Provide the (x, y) coordinate of the cell's center where the given text is located.  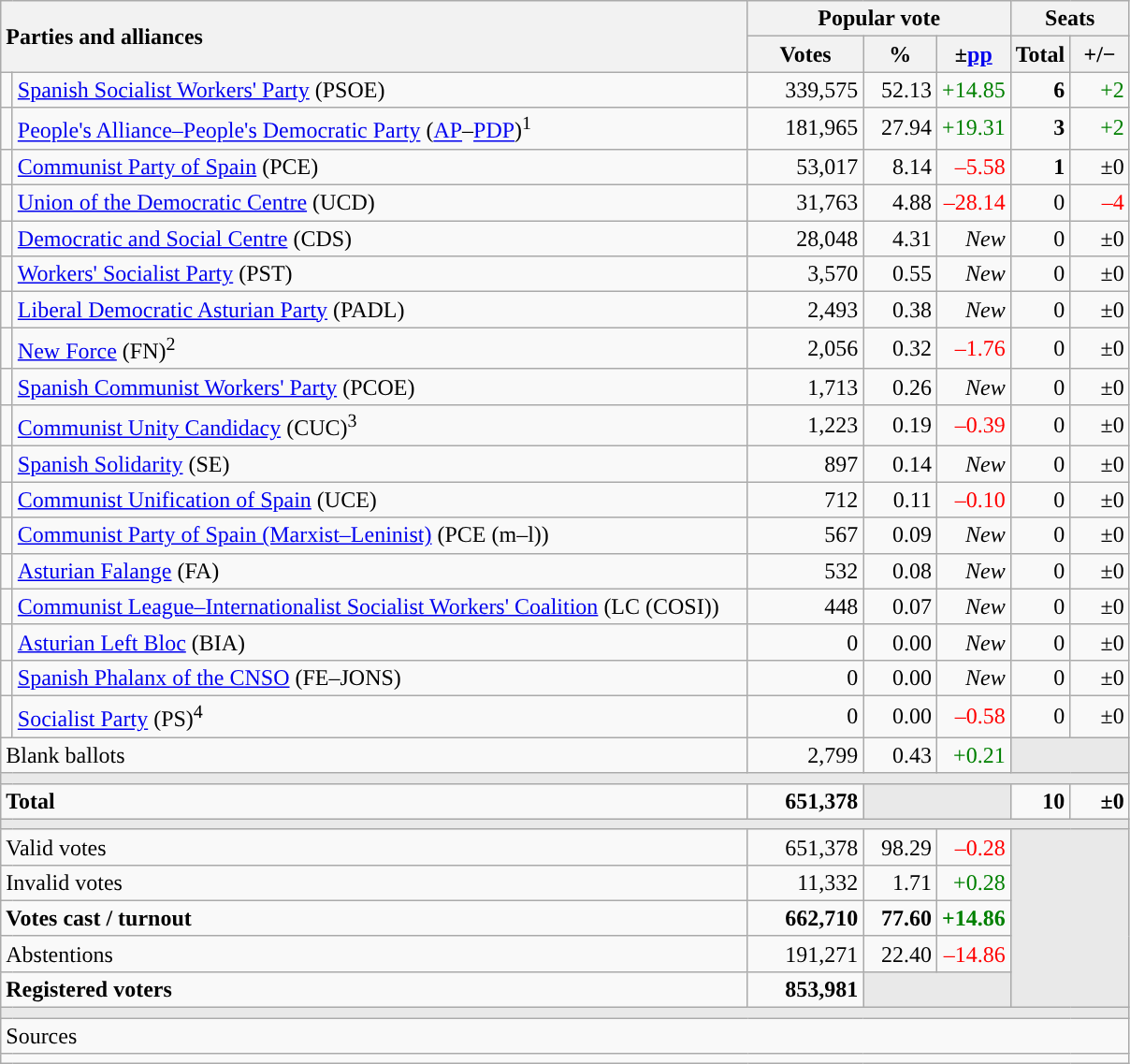
2,493 (805, 310)
Liberal Democratic Asturian Party (PADL) (380, 310)
0.43 (900, 755)
4.88 (900, 203)
% (900, 54)
–0.28 (973, 847)
31,763 (805, 203)
Parties and alliances (374, 36)
22.40 (900, 954)
181,965 (805, 129)
Blank ballots (374, 755)
+14.85 (973, 90)
Democratic and Social Centre (CDS) (380, 239)
2,799 (805, 755)
+0.28 (973, 882)
+14.86 (973, 918)
Communist Unification of Spain (UCE) (380, 500)
567 (805, 535)
+19.31 (973, 129)
532 (805, 571)
–1.76 (973, 348)
Invalid votes (374, 882)
77.60 (900, 918)
Spanish Phalanx of the CNSO (FE–JONS) (380, 678)
0.19 (900, 425)
52.13 (900, 90)
8.14 (900, 167)
191,271 (805, 954)
53,017 (805, 167)
People's Alliance–People's Democratic Party (AP–PDP)1 (380, 129)
Communist Party of Spain (Marxist–Leninist) (PCE (m–l)) (380, 535)
11,332 (805, 882)
897 (805, 464)
0.09 (900, 535)
–28.14 (973, 203)
Votes cast / turnout (374, 918)
Seats (1070, 19)
0.14 (900, 464)
Valid votes (374, 847)
0.08 (900, 571)
0.11 (900, 500)
Sources (565, 1036)
0.38 (900, 310)
0.55 (900, 274)
2,056 (805, 348)
1,223 (805, 425)
27.94 (900, 129)
Registered voters (374, 989)
Spanish Socialist Workers' Party (PSOE) (380, 90)
448 (805, 606)
28,048 (805, 239)
–14.86 (973, 954)
+/− (1100, 54)
Popular vote (879, 19)
0.07 (900, 606)
Asturian Falange (FA) (380, 571)
Votes (805, 54)
Socialist Party (PS)4 (380, 717)
1 (1040, 167)
Workers' Socialist Party (PST) (380, 274)
–5.58 (973, 167)
New Force (FN)2 (380, 348)
3,570 (805, 274)
–0.39 (973, 425)
±pp (973, 54)
853,981 (805, 989)
662,710 (805, 918)
–4 (1100, 203)
4.31 (900, 239)
Spanish Communist Workers' Party (PCOE) (380, 386)
6 (1040, 90)
Communist Unity Candidacy (CUC)3 (380, 425)
Union of the Democratic Centre (UCD) (380, 203)
Communist League–Internationalist Socialist Workers' Coalition (LC (COSI)) (380, 606)
10 (1040, 801)
Communist Party of Spain (PCE) (380, 167)
1.71 (900, 882)
Spanish Solidarity (SE) (380, 464)
98.29 (900, 847)
+0.21 (973, 755)
1,713 (805, 386)
0.32 (900, 348)
0.26 (900, 386)
712 (805, 500)
–0.10 (973, 500)
3 (1040, 129)
339,575 (805, 90)
–0.58 (973, 717)
Abstentions (374, 954)
Asturian Left Bloc (BIA) (380, 642)
